Locate the cell with the specified text and output its (X, Y) center coordinate. 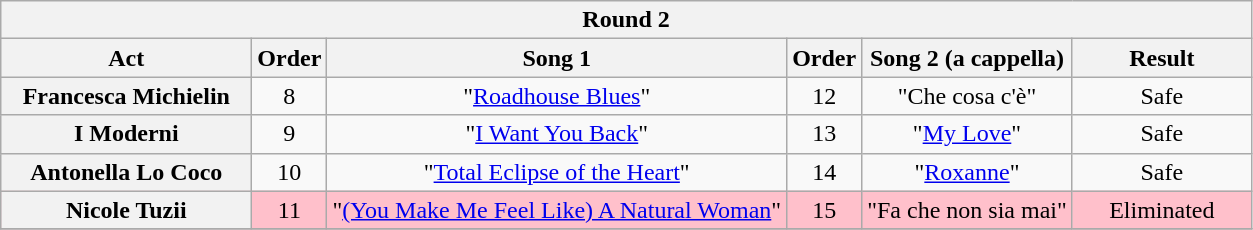
Antonella Lo Coco (126, 172)
"Roxanne" (968, 172)
Nicole Tuzii (126, 210)
Eliminated (1162, 210)
13 (824, 134)
9 (290, 134)
14 (824, 172)
"Total Eclipse of the Heart" (557, 172)
"Che cosa c'è" (968, 96)
"Roadhouse Blues" (557, 96)
I Moderni (126, 134)
15 (824, 210)
Song 2 (a cappella) (968, 58)
Round 2 (626, 20)
8 (290, 96)
"Fa che non sia mai" (968, 210)
Act (126, 58)
Song 1 (557, 58)
10 (290, 172)
Francesca Michielin (126, 96)
12 (824, 96)
"(You Make Me Feel Like) A Natural Woman" (557, 210)
Result (1162, 58)
11 (290, 210)
"I Want You Back" (557, 134)
"My Love" (968, 134)
